Return (X, Y) of the center of cell containing provided text 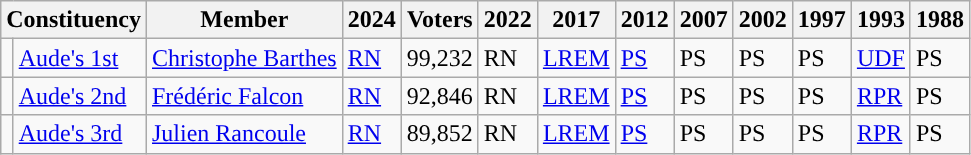
Julien Rancoule (244, 134)
Aude's 3rd (80, 134)
Christophe Barthes (244, 58)
2017 (576, 20)
Frédéric Falcon (244, 96)
Constituency (74, 20)
Member (244, 20)
Aude's 2nd (80, 96)
99,232 (440, 58)
Voters (440, 20)
2002 (762, 20)
1988 (940, 20)
89,852 (440, 134)
92,846 (440, 96)
2022 (508, 20)
2007 (704, 20)
1997 (822, 20)
2024 (372, 20)
Aude's 1st (80, 58)
1993 (880, 20)
2012 (644, 20)
UDF (880, 58)
